Find where the given text appears and provide that cell's center as [x, y] coordinate. 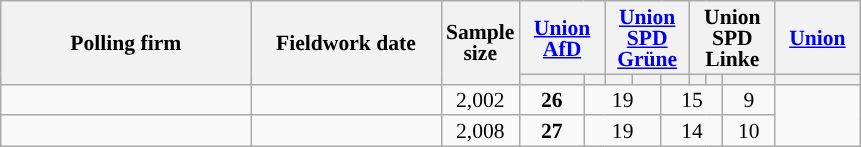
UnionSPDGrüne [648, 38]
Fieldwork date [346, 42]
UnionSPDLinke [732, 38]
Samplesize [480, 42]
2,008 [480, 132]
2,002 [480, 100]
15 [692, 100]
10 [749, 132]
27 [551, 132]
Polling firm [126, 42]
9 [749, 100]
26 [551, 100]
14 [692, 132]
UnionAfD [562, 38]
Union [818, 38]
